Pinpoint the cell where the given text exists, returning its [x, y] midpoint coordinate. 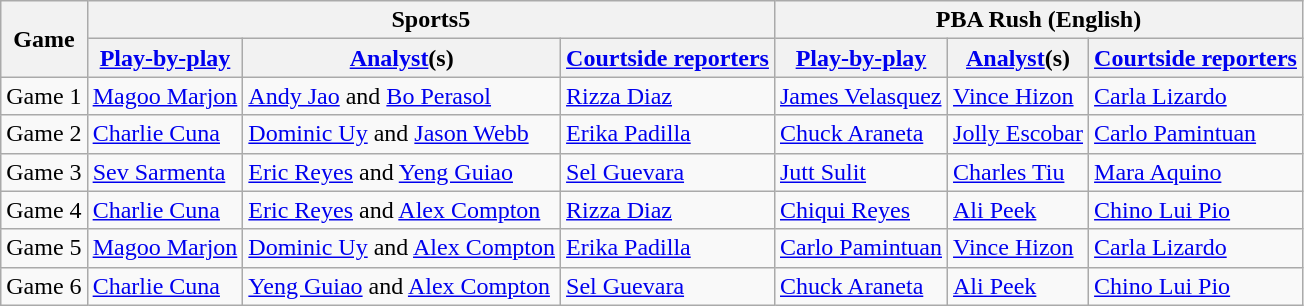
Game 1 [44, 96]
Sports5 [430, 20]
PBA Rush (English) [1038, 20]
Eric Reyes and Yeng Guiao [402, 172]
Dominic Uy and Alex Compton [402, 248]
Yeng Guiao and Alex Compton [402, 286]
Eric Reyes and Alex Compton [402, 210]
Game [44, 39]
Game 5 [44, 248]
Game 3 [44, 172]
Dominic Uy and Jason Webb [402, 134]
Mara Aquino [1196, 172]
James Velasquez [860, 96]
Jutt Sulit [860, 172]
Sev Sarmenta [165, 172]
Jolly Escobar [1018, 134]
Chiqui Reyes [860, 210]
Game 6 [44, 286]
Andy Jao and Bo Perasol [402, 96]
Game 2 [44, 134]
Charles Tiu [1018, 172]
Game 4 [44, 210]
